Pinpoint the cell where the given text exists, returning its [X, Y] midpoint coordinate. 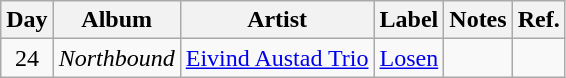
Losen [409, 58]
Eivind Austad Trio [277, 58]
Northbound [116, 58]
24 [27, 58]
Artist [277, 20]
Notes [478, 20]
Label [409, 20]
Day [27, 20]
Album [116, 20]
Ref. [538, 20]
